Capture the cell that displays the provided text and extract its (X, Y) central coordinate. 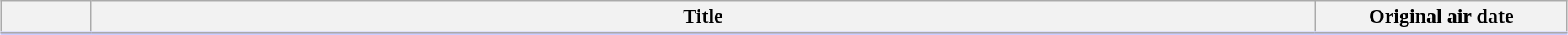
Title (703, 17)
Original air date (1441, 17)
